Output the [x, y] coordinate of the center of the cell containing the given text.  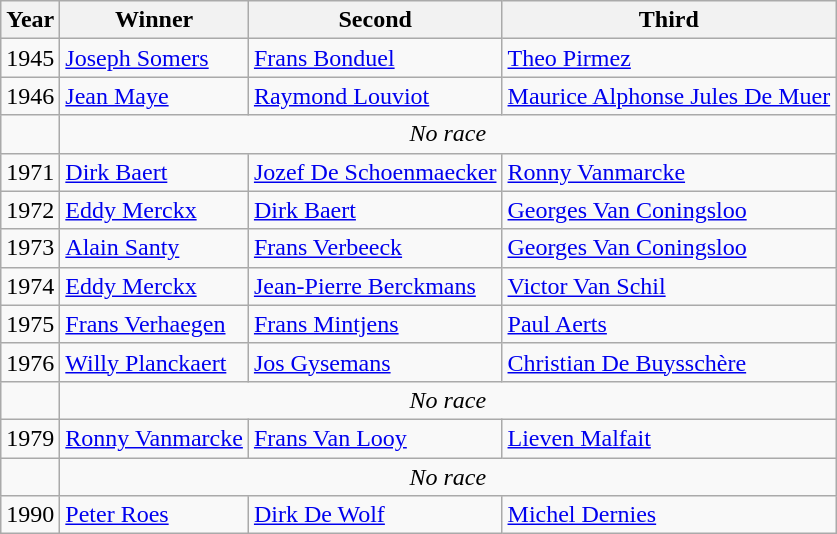
Frans Bonduel [375, 58]
Second [375, 20]
Dirk De Wolf [375, 515]
Third [669, 20]
1976 [30, 362]
1946 [30, 96]
Jozef De Schoenmaecker [375, 172]
Theo Pirmez [669, 58]
Maurice Alphonse Jules De Muer [669, 96]
Raymond Louviot [375, 96]
Christian De Buysschère [669, 362]
Frans Verhaegen [154, 324]
Frans Verbeeck [375, 248]
Peter Roes [154, 515]
1975 [30, 324]
Willy Planckaert [154, 362]
Alain Santy [154, 248]
Paul Aerts [669, 324]
1990 [30, 515]
Jos Gysemans [375, 362]
Michel Dernies [669, 515]
Frans Van Looy [375, 438]
Jean Maye [154, 96]
Frans Mintjens [375, 324]
Jean-Pierre Berckmans [375, 286]
Lieven Malfait [669, 438]
1945 [30, 58]
Victor Van Schil [669, 286]
1973 [30, 248]
1971 [30, 172]
Year [30, 20]
1974 [30, 286]
1979 [30, 438]
1972 [30, 210]
Winner [154, 20]
Joseph Somers [154, 58]
